Output the [X, Y] coordinate of the center of the cell containing the given text.  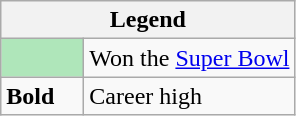
Won the Super Bowl [190, 58]
Legend [148, 20]
Bold [42, 96]
Career high [190, 96]
